Detect which cell encompasses the target text, then output its [x, y] center coordinate. 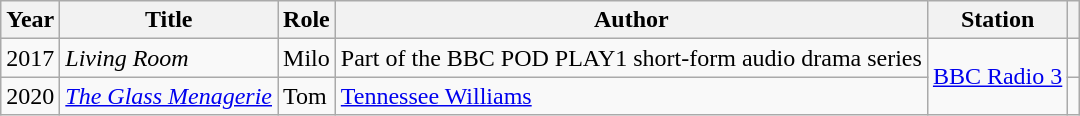
Living Room [169, 58]
2017 [30, 58]
Role [307, 20]
Part of the BBC POD PLAY1 short-form audio drama series [631, 58]
Station [997, 20]
The Glass Menagerie [169, 96]
Year [30, 20]
BBC Radio 3 [997, 77]
Tennessee Williams [631, 96]
Tom [307, 96]
Title [169, 20]
2020 [30, 96]
Author [631, 20]
Milo [307, 58]
